For the text-containing cell, return its midpoint in [X, Y] coordinate format. 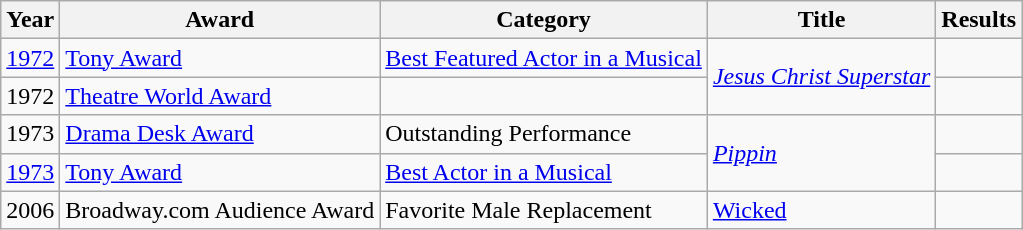
Drama Desk Award [220, 134]
Pippin [821, 153]
Broadway.com Audience Award [220, 210]
Title [821, 20]
Results [979, 20]
Best Actor in a Musical [544, 172]
Jesus Christ Superstar [821, 77]
Wicked [821, 210]
Award [220, 20]
Theatre World Award [220, 96]
Favorite Male Replacement [544, 210]
Year [30, 20]
Category [544, 20]
2006 [30, 210]
Best Featured Actor in a Musical [544, 58]
Outstanding Performance [544, 134]
